Detect which cell encompasses the target text, then output its (X, Y) center coordinate. 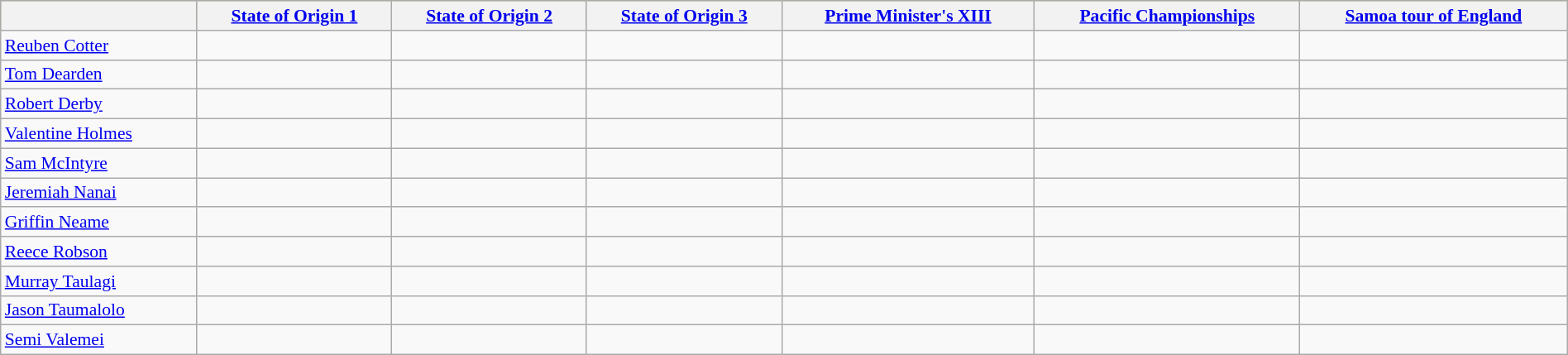
Tom Dearden (99, 74)
Murray Taulagi (99, 281)
Pacific Championships (1168, 16)
Robert Derby (99, 104)
Griffin Neame (99, 223)
State of Origin 1 (294, 16)
Jason Taumalolo (99, 310)
State of Origin 3 (684, 16)
Sam McIntyre (99, 163)
Semi Valemei (99, 340)
Prime Minister's XIII (908, 16)
Reece Robson (99, 252)
State of Origin 2 (490, 16)
Valentine Holmes (99, 134)
Reuben Cotter (99, 46)
Samoa tour of England (1434, 16)
Jeremiah Nanai (99, 193)
